For the text-containing cell, return its midpoint in [x, y] coordinate format. 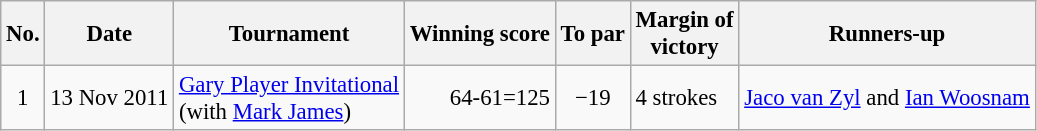
No. [23, 34]
Jaco van Zyl and Ian Woosnam [887, 98]
Tournament [290, 34]
−19 [592, 98]
1 [23, 98]
13 Nov 2011 [110, 98]
Winning score [480, 34]
4 strokes [684, 98]
Runners-up [887, 34]
64-61=125 [480, 98]
Date [110, 34]
Gary Player Invitational(with Mark James) [290, 98]
To par [592, 34]
Margin ofvictory [684, 34]
